Pinpoint the cell where the given text exists, returning its [x, y] midpoint coordinate. 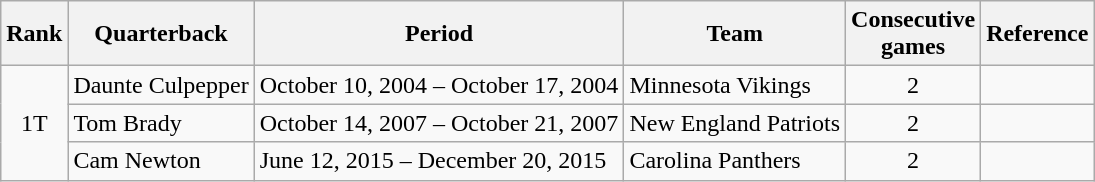
October 10, 2004 – October 17, 2004 [439, 85]
June 12, 2015 – December 20, 2015 [439, 161]
Quarterback [161, 34]
Minnesota Vikings [735, 85]
New England Patriots [735, 123]
Team [735, 34]
Consecutivegames [914, 34]
Daunte Culpepper [161, 85]
Rank [34, 34]
1T [34, 123]
October 14, 2007 – October 21, 2007 [439, 123]
Tom Brady [161, 123]
Cam Newton [161, 161]
Carolina Panthers [735, 161]
Reference [1038, 34]
Period [439, 34]
